Determine the (X, Y) coordinate at the center of the cell enclosing the given text.  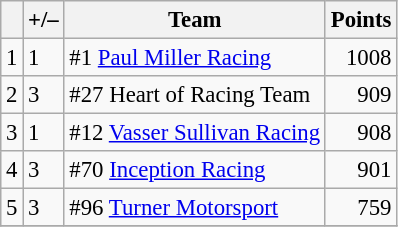
#96 Turner Motorsport (194, 208)
5 (12, 208)
2 (12, 95)
#27 Heart of Racing Team (194, 95)
4 (12, 170)
#12 Vasser Sullivan Racing (194, 133)
+/– (44, 20)
901 (360, 170)
Points (360, 20)
Team (194, 20)
759 (360, 208)
#1 Paul Miller Racing (194, 58)
1008 (360, 58)
909 (360, 95)
#70 Inception Racing (194, 170)
908 (360, 133)
